Scan for the cell matching the given text and deliver its [x, y] coordinate at center. 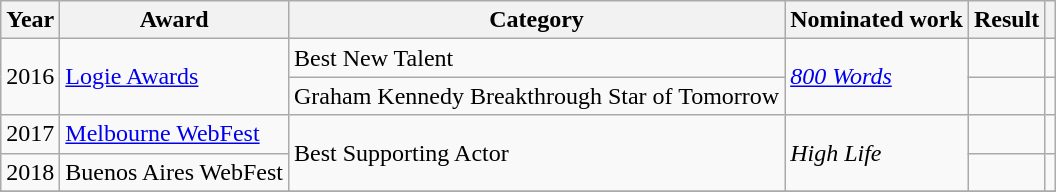
Category [536, 20]
Logie Awards [174, 77]
Buenos Aires WebFest [174, 172]
Melbourne WebFest [174, 134]
Award [174, 20]
High Life [877, 153]
800 Words [877, 77]
2016 [30, 77]
Best Supporting Actor [536, 153]
Result [1006, 20]
2017 [30, 134]
Nominated work [877, 20]
Year [30, 20]
Best New Talent [536, 58]
2018 [30, 172]
Graham Kennedy Breakthrough Star of Tomorrow [536, 96]
